Determine the (X, Y) coordinate at the center of the cell enclosing the given text.  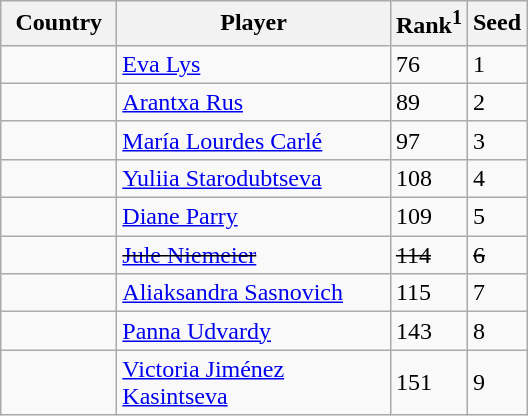
Rank1 (428, 24)
89 (428, 102)
9 (496, 382)
4 (496, 178)
143 (428, 331)
114 (428, 255)
8 (496, 331)
Country (59, 24)
Seed (496, 24)
Player (254, 24)
76 (428, 64)
Aliaksandra Sasnovich (254, 293)
María Lourdes Carlé (254, 140)
3 (496, 140)
6 (496, 255)
Diane Parry (254, 217)
1 (496, 64)
7 (496, 293)
108 (428, 178)
5 (496, 217)
115 (428, 293)
Arantxa Rus (254, 102)
Jule Niemeier (254, 255)
109 (428, 217)
2 (496, 102)
151 (428, 382)
Victoria Jiménez Kasintseva (254, 382)
Yuliia Starodubtseva (254, 178)
97 (428, 140)
Panna Udvardy (254, 331)
Eva Lys (254, 64)
